Search for the cell housing the specified text and yield its (x, y) center coordinate. 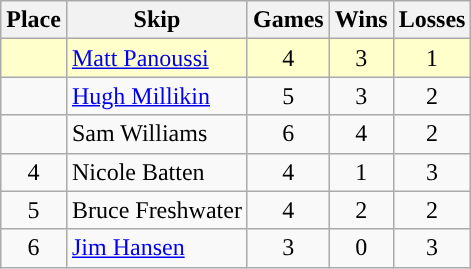
Jim Hansen (156, 248)
0 (361, 248)
Losses (432, 20)
Matt Panoussi (156, 58)
Games (288, 20)
Nicole Batten (156, 172)
Place (34, 20)
Sam Williams (156, 134)
Skip (156, 20)
Hugh Millikin (156, 96)
Wins (361, 20)
Bruce Freshwater (156, 210)
